Locate the cell with the specified text and output its (x, y) center coordinate. 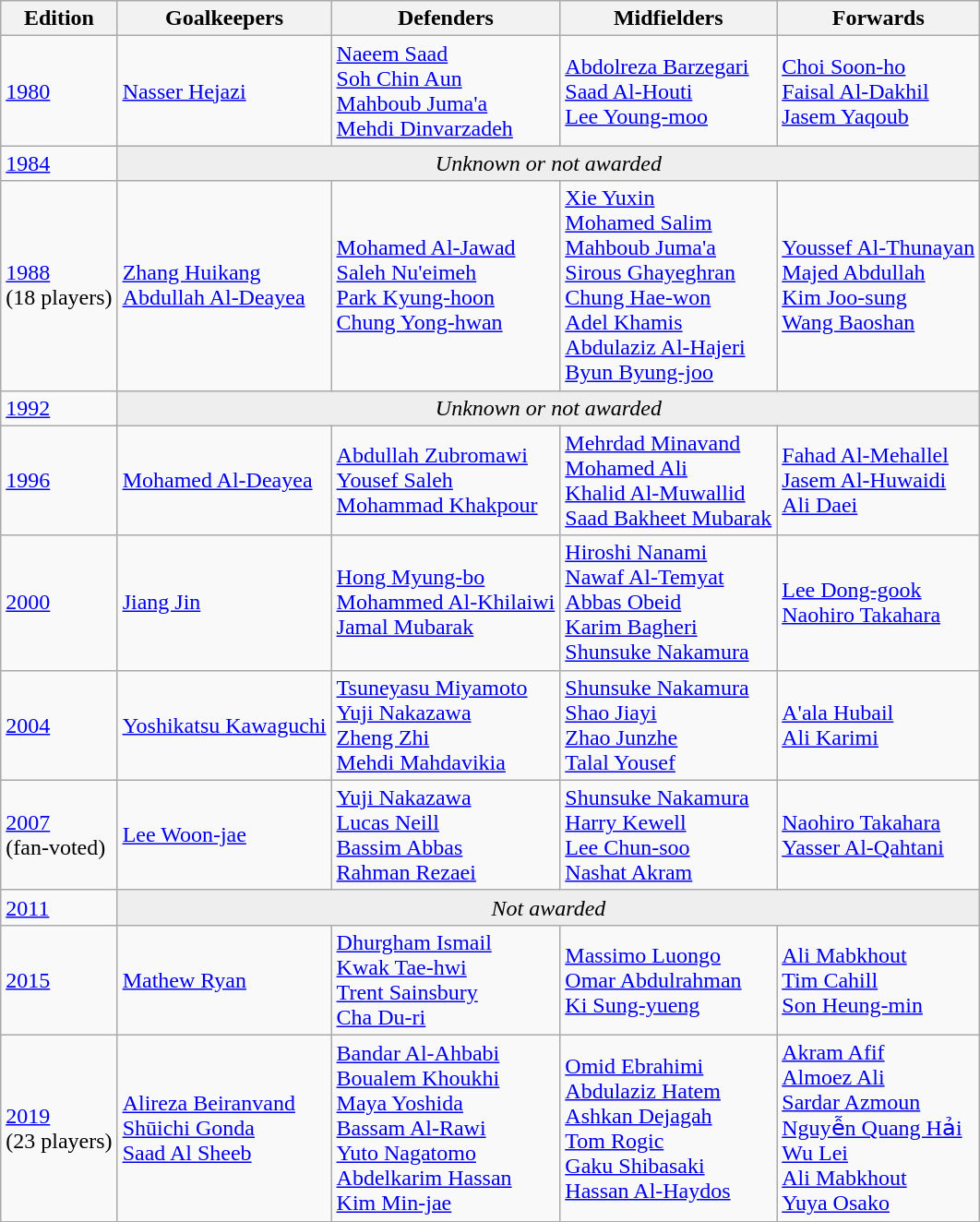
Choi Soon-ho Faisal Al-Dakhil Jasem Yaqoub (878, 90)
Bandar Al-Ahbabi Boualem Khoukhi Maya Yoshida Bassam Al-Rawi Yuto Nagatomo Abdelkarim Hassan Kim Min-jae (446, 1128)
1980 (59, 90)
Omid Ebrahimi Abdulaziz Hatem Ashkan Dejagah Tom Rogic Gaku Shibasaki Hassan Al-Haydos (668, 1128)
Dhurgham Ismail Kwak Tae-hwi Trent Sainsbury Cha Du-ri (446, 980)
Abdolreza Barzegari Saad Al-Houti Lee Young-moo (668, 90)
Fahad Al-Mehallel Jasem Al-Huwaidi Ali Daei (878, 480)
2011 (59, 907)
Naohiro Takahara Yasser Al-Qahtani (878, 834)
Abdullah Zubromawi Yousef Saleh Mohammad Khakpour (446, 480)
1996 (59, 480)
Forwards (878, 18)
A'ala Hubail Ali Karimi (878, 725)
Tsuneyasu Miyamoto Yuji Nakazawa Zheng Zhi Mehdi Mahdavikia (446, 725)
Defenders (446, 18)
Akram Afif Almoez Ali Sardar Azmoun Nguyễn Quang Hải Wu Lei Ali Mabkhout Yuya Osako (878, 1128)
Mohamed Al-Jawad Saleh Nu'eimeh Park Kyung-hoon Chung Yong-hwan (446, 286)
Mathew Ryan (224, 980)
2000 (59, 603)
Not awarded (548, 907)
Youssef Al-Thunayan Majed Abdullah Kim Joo-sung Wang Baoshan (878, 286)
2015 (59, 980)
1992 (59, 408)
Zhang Huikang Abdullah Al-Deayea (224, 286)
Lee Woon-jae (224, 834)
Massimo Luongo Omar Abdulrahman Ki Sung-yueng (668, 980)
Xie Yuxin Mohamed Salim Mahboub Juma'a Sirous Ghayeghran Chung Hae-won Adel Khamis Abdulaziz Al-Hajeri Byun Byung-joo (668, 286)
2007(fan-voted) (59, 834)
Edition (59, 18)
Shunsuke Nakamura Shao Jiayi Zhao Junzhe Talal Yousef (668, 725)
2004 (59, 725)
Yuji Nakazawa Lucas Neill Bassim Abbas Rahman Rezaei (446, 834)
Mohamed Al-Deayea (224, 480)
Goalkeepers (224, 18)
2019(23 players) (59, 1128)
Hong Myung-bo Mohammed Al-Khilaiwi Jamal Mubarak (446, 603)
Hiroshi Nanami Nawaf Al-Temyat Abbas Obeid Karim Bagheri Shunsuke Nakamura (668, 603)
Lee Dong-gook Naohiro Takahara (878, 603)
Ali Mabkhout Tim Cahill Son Heung-min (878, 980)
1984 (59, 163)
Nasser Hejazi (224, 90)
Mehrdad Minavand Mohamed Ali Khalid Al-Muwallid Saad Bakheet Mubarak (668, 480)
Alireza Beiranvand Shūichi Gonda Saad Al Sheeb (224, 1128)
Jiang Jin (224, 603)
Naeem Saad Soh Chin Aun Mahboub Juma'a Mehdi Dinvarzadeh (446, 90)
Yoshikatsu Kawaguchi (224, 725)
Shunsuke Nakamura Harry Kewell Lee Chun-soo Nashat Akram (668, 834)
1988(18 players) (59, 286)
Midfielders (668, 18)
